Provide the (x, y) coordinate of the cell's center where the given text is located.  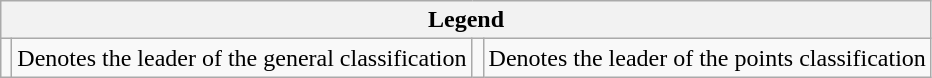
Legend (466, 20)
Denotes the leader of the points classification (707, 58)
Denotes the leader of the general classification (242, 58)
